Find where the given text appears and provide that cell's center as [X, Y] coordinate. 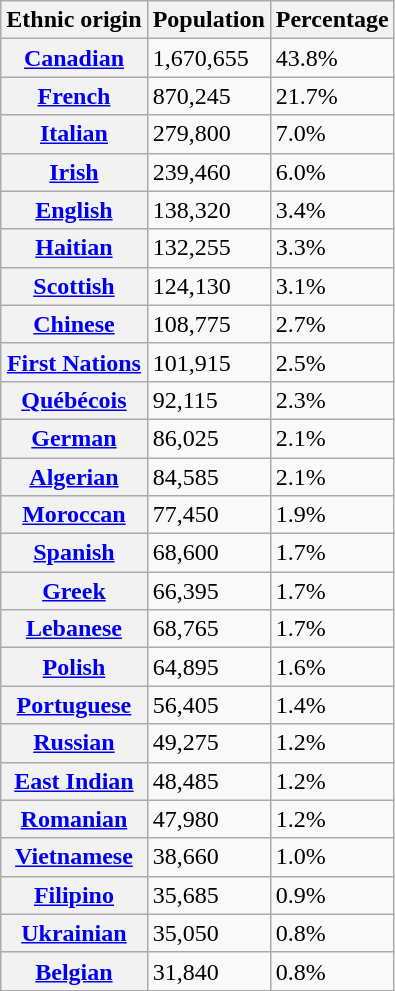
64,895 [208, 667]
86,025 [208, 438]
1,670,655 [208, 58]
2.7% [332, 324]
Irish [74, 172]
Québécois [74, 400]
Population [208, 20]
38,660 [208, 857]
870,245 [208, 96]
1.6% [332, 667]
1.4% [332, 705]
Polish [74, 667]
92,115 [208, 400]
Portuguese [74, 705]
35,050 [208, 933]
68,600 [208, 553]
German [74, 438]
47,980 [208, 819]
21.7% [332, 96]
49,275 [208, 743]
3.1% [332, 286]
Ukrainian [74, 933]
Scottish [74, 286]
0.9% [332, 895]
7.0% [332, 134]
Belgian [74, 971]
English [74, 210]
1.9% [332, 515]
East Indian [74, 781]
Moroccan [74, 515]
Canadian [74, 58]
2.3% [332, 400]
279,800 [208, 134]
48,485 [208, 781]
Algerian [74, 477]
56,405 [208, 705]
French [74, 96]
1.0% [332, 857]
2.5% [332, 362]
108,775 [208, 324]
Vietnamese [74, 857]
Percentage [332, 20]
35,685 [208, 895]
Ethnic origin [74, 20]
68,765 [208, 629]
31,840 [208, 971]
239,460 [208, 172]
3.4% [332, 210]
3.3% [332, 248]
132,255 [208, 248]
101,915 [208, 362]
Russian [74, 743]
138,320 [208, 210]
Chinese [74, 324]
Italian [74, 134]
Haitian [74, 248]
First Nations [74, 362]
Spanish [74, 553]
66,395 [208, 591]
Filipino [74, 895]
Romanian [74, 819]
124,130 [208, 286]
Lebanese [74, 629]
6.0% [332, 172]
Greek [74, 591]
84,585 [208, 477]
77,450 [208, 515]
43.8% [332, 58]
